Identify which cell holds the provided text, then report its (X, Y) central coordinate. 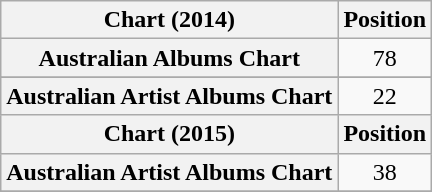
38 (385, 172)
Australian Albums Chart (170, 58)
Chart (2015) (170, 134)
Chart (2014) (170, 20)
22 (385, 96)
78 (385, 58)
